Provide the [X, Y] coordinate of the cell's center where the given text is located.  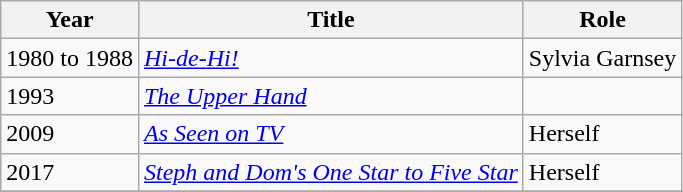
The Upper Hand [330, 96]
1993 [70, 96]
1980 to 1988 [70, 58]
Title [330, 20]
Steph and Dom's One Star to Five Star [330, 172]
Role [602, 20]
2009 [70, 134]
As Seen on TV [330, 134]
2017 [70, 172]
Sylvia Garnsey [602, 58]
Hi-de-Hi! [330, 58]
Year [70, 20]
